Identify which cell holds the provided text, then report its [x, y] central coordinate. 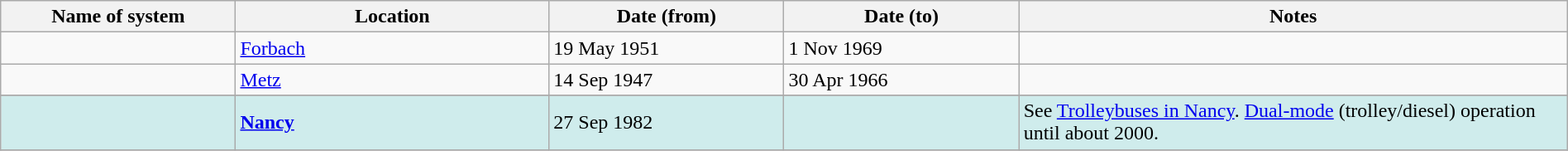
Forbach [392, 48]
Date (to) [901, 17]
Nancy [392, 123]
30 Apr 1966 [901, 80]
19 May 1951 [667, 48]
1 Nov 1969 [901, 48]
Location [392, 17]
Name of system [118, 17]
27 Sep 1982 [667, 123]
See Trolleybuses in Nancy. Dual-mode (trolley/diesel) operation until about 2000. [1293, 123]
Notes [1293, 17]
Metz [392, 80]
Date (from) [667, 17]
14 Sep 1947 [667, 80]
